Locate the cell with the specified text and output its (X, Y) center coordinate. 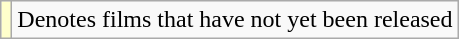
Denotes films that have not yet been released (235, 20)
